Determine the (x, y) coordinate at the center of the cell enclosing the given text.  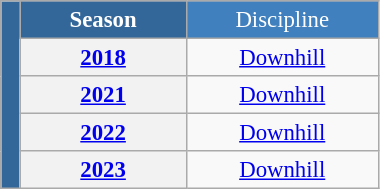
2022 (103, 133)
2018 (103, 58)
Discipline (282, 20)
2021 (103, 95)
Season (103, 20)
2023 (103, 170)
